For the text-containing cell, return its midpoint in (x, y) coordinate format. 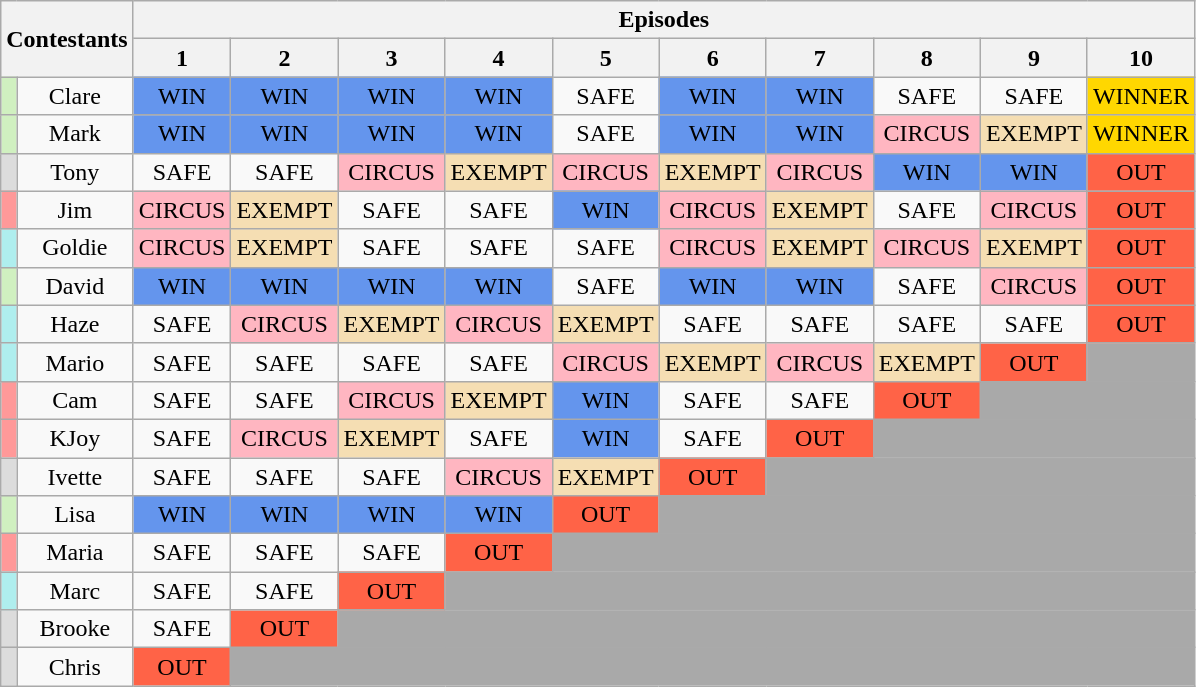
KJoy (76, 438)
Clare (76, 96)
Mark (76, 134)
8 (926, 58)
Lisa (76, 515)
Brooke (76, 629)
Chris (76, 667)
Ivette (76, 477)
9 (1034, 58)
Marc (76, 591)
Contestants (67, 39)
Episodes (664, 20)
Jim (76, 210)
Cam (76, 400)
3 (392, 58)
1 (182, 58)
Tony (76, 172)
6 (712, 58)
Mario (76, 362)
4 (498, 58)
David (76, 286)
2 (284, 58)
5 (606, 58)
Goldie (76, 248)
10 (1140, 58)
Haze (76, 324)
Maria (76, 553)
7 (820, 58)
